Search for the cell housing the specified text and yield its [X, Y] center coordinate. 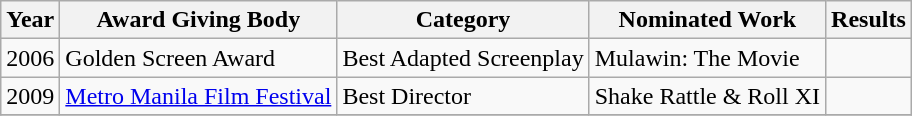
Shake Rattle & Roll XI [707, 96]
Year [30, 20]
Nominated Work [707, 20]
Results [869, 20]
2009 [30, 96]
2006 [30, 58]
Best Adapted Screenplay [463, 58]
Best Director [463, 96]
Award Giving Body [198, 20]
Metro Manila Film Festival [198, 96]
Category [463, 20]
Mulawin: The Movie [707, 58]
Golden Screen Award [198, 58]
